Provide the [x, y] coordinate of the cell's center where the given text is located.  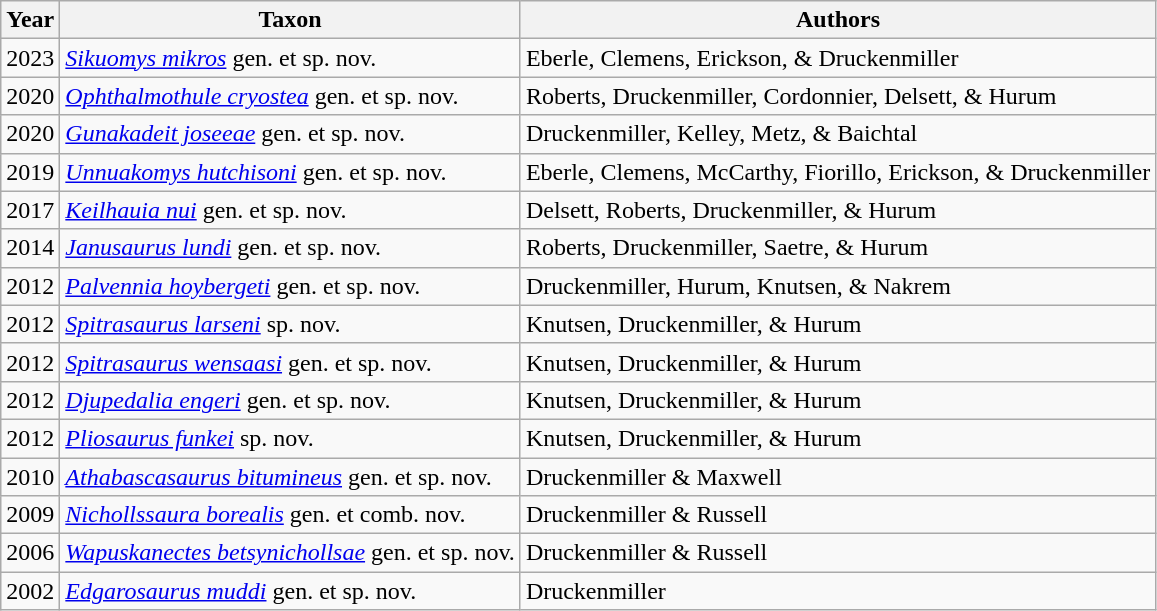
Keilhauia nui gen. et sp. nov. [290, 210]
Delsett, Roberts, Druckenmiller, & Hurum [838, 210]
Authors [838, 20]
Ophthalmothule cryostea gen. et sp. nov. [290, 96]
Druckenmiller, Hurum, Knutsen, & Nakrem [838, 286]
Eberle, Clemens, Erickson, & Druckenmiller [838, 58]
Pliosaurus funkei sp. nov. [290, 438]
Edgarosaurus muddi gen. et sp. nov. [290, 591]
2006 [30, 553]
Roberts, Druckenmiller, Cordonnier, Delsett, & Hurum [838, 96]
Spitrasaurus wensaasi gen. et sp. nov. [290, 362]
Year [30, 20]
Druckenmiller, Kelley, Metz, & Baichtal [838, 134]
2023 [30, 58]
Druckenmiller [838, 591]
Druckenmiller & Maxwell [838, 477]
Djupedalia engeri gen. et sp. nov. [290, 400]
Wapuskanectes betsynichollsae gen. et sp. nov. [290, 553]
2010 [30, 477]
2009 [30, 515]
Eberle, Clemens, McCarthy, Fiorillo, Erickson, & Druckenmiller [838, 172]
Nichollssaura borealis gen. et comb. nov. [290, 515]
Janusaurus lundi gen. et sp. nov. [290, 248]
2017 [30, 210]
2019 [30, 172]
Roberts, Druckenmiller, Saetre, & Hurum [838, 248]
2002 [30, 591]
Spitrasaurus larseni sp. nov. [290, 324]
Athabascasaurus bitumineus gen. et sp. nov. [290, 477]
Taxon [290, 20]
2014 [30, 248]
Unnuakomys hutchisoni gen. et sp. nov. [290, 172]
Palvennia hoybergeti gen. et sp. nov. [290, 286]
Sikuomys mikros gen. et sp. nov. [290, 58]
Gunakadeit joseeae gen. et sp. nov. [290, 134]
